Find where the given text appears and provide that cell's center as [X, Y] coordinate. 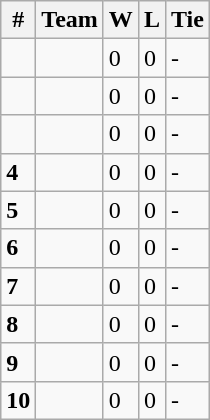
# [18, 20]
W [120, 20]
Tie [187, 20]
7 [18, 286]
5 [18, 210]
4 [18, 172]
8 [18, 324]
L [152, 20]
Team [70, 20]
9 [18, 362]
10 [18, 400]
6 [18, 248]
